Determine the (x, y) coordinate at the center of the cell enclosing the given text.  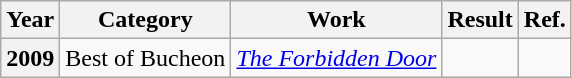
Category (146, 20)
The Forbidden Door (336, 58)
Result (480, 20)
Year (30, 20)
Best of Bucheon (146, 58)
Ref. (544, 20)
Work (336, 20)
2009 (30, 58)
